Pinpoint the cell where the given text exists, returning its [X, Y] midpoint coordinate. 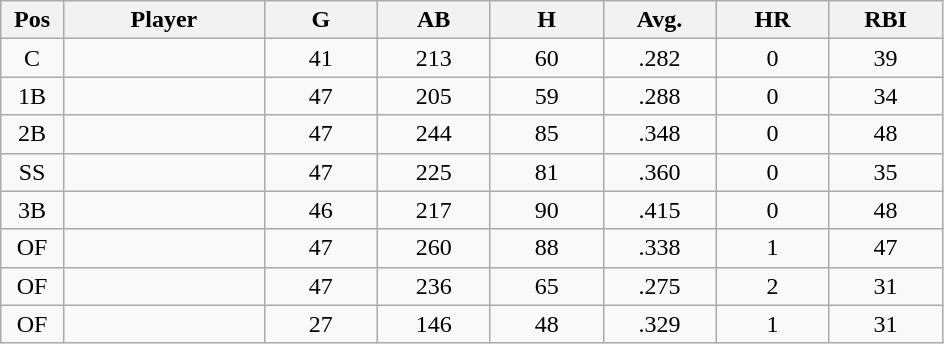
46 [320, 210]
.338 [660, 248]
1B [32, 96]
217 [434, 210]
59 [546, 96]
65 [546, 286]
225 [434, 172]
.360 [660, 172]
88 [546, 248]
205 [434, 96]
H [546, 20]
.415 [660, 210]
35 [886, 172]
C [32, 58]
SS [32, 172]
260 [434, 248]
.288 [660, 96]
90 [546, 210]
81 [546, 172]
HR [772, 20]
Player [164, 20]
G [320, 20]
.275 [660, 286]
41 [320, 58]
34 [886, 96]
RBI [886, 20]
236 [434, 286]
.329 [660, 324]
3B [32, 210]
Avg. [660, 20]
27 [320, 324]
2B [32, 134]
244 [434, 134]
39 [886, 58]
85 [546, 134]
.282 [660, 58]
60 [546, 58]
2 [772, 286]
213 [434, 58]
.348 [660, 134]
AB [434, 20]
146 [434, 324]
Pos [32, 20]
